Locate the cell with the specified text and output its [x, y] center coordinate. 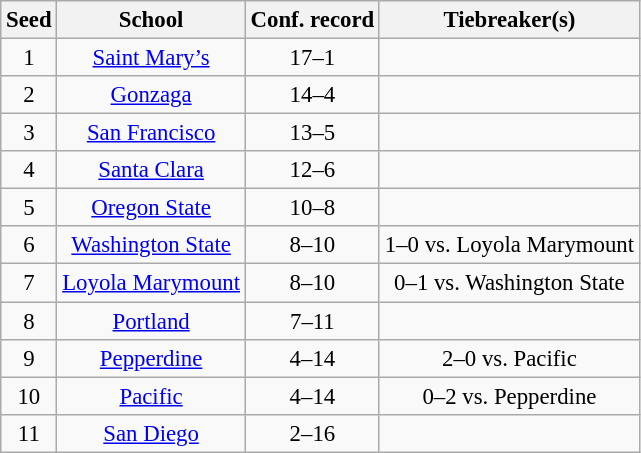
14–4 [312, 95]
0–2 vs. Pepperdine [509, 396]
Conf. record [312, 20]
8 [29, 321]
2–16 [312, 433]
Portland [151, 321]
4 [29, 170]
10–8 [312, 208]
Gonzaga [151, 95]
Pepperdine [151, 358]
Santa Clara [151, 170]
6 [29, 245]
17–1 [312, 58]
School [151, 20]
Tiebreaker(s) [509, 20]
2–0 vs. Pacific [509, 358]
11 [29, 433]
Seed [29, 20]
Pacific [151, 396]
7 [29, 283]
San Francisco [151, 133]
12–6 [312, 170]
1 [29, 58]
9 [29, 358]
0–1 vs. Washington State [509, 283]
Oregon State [151, 208]
Washington State [151, 245]
13–5 [312, 133]
3 [29, 133]
San Diego [151, 433]
7–11 [312, 321]
10 [29, 396]
Loyola Marymount [151, 283]
1–0 vs. Loyola Marymount [509, 245]
Saint Mary’s [151, 58]
5 [29, 208]
2 [29, 95]
